Return the (X, Y) coordinate for the center point of the cell that contains the specified text.  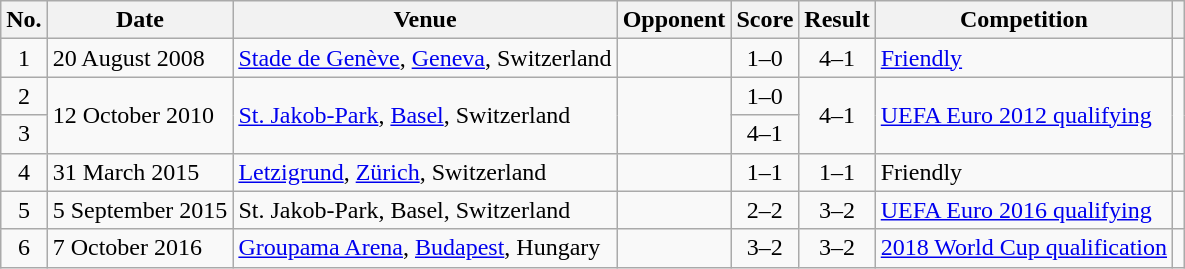
Date (140, 20)
2 (24, 96)
4 (24, 172)
UEFA Euro 2012 qualifying (1024, 115)
No. (24, 20)
Venue (425, 20)
5 (24, 210)
Stade de Genève, Geneva, Switzerland (425, 58)
2–2 (765, 210)
Score (765, 20)
12 October 2010 (140, 115)
Groupama Arena, Budapest, Hungary (425, 248)
Letzigrund, Zürich, Switzerland (425, 172)
2018 World Cup qualification (1024, 248)
31 March 2015 (140, 172)
Opponent (674, 20)
UEFA Euro 2016 qualifying (1024, 210)
7 October 2016 (140, 248)
3 (24, 134)
5 September 2015 (140, 210)
Competition (1024, 20)
20 August 2008 (140, 58)
1 (24, 58)
Result (837, 20)
6 (24, 248)
